Find where the given text appears and provide that cell's center as (x, y) coordinate. 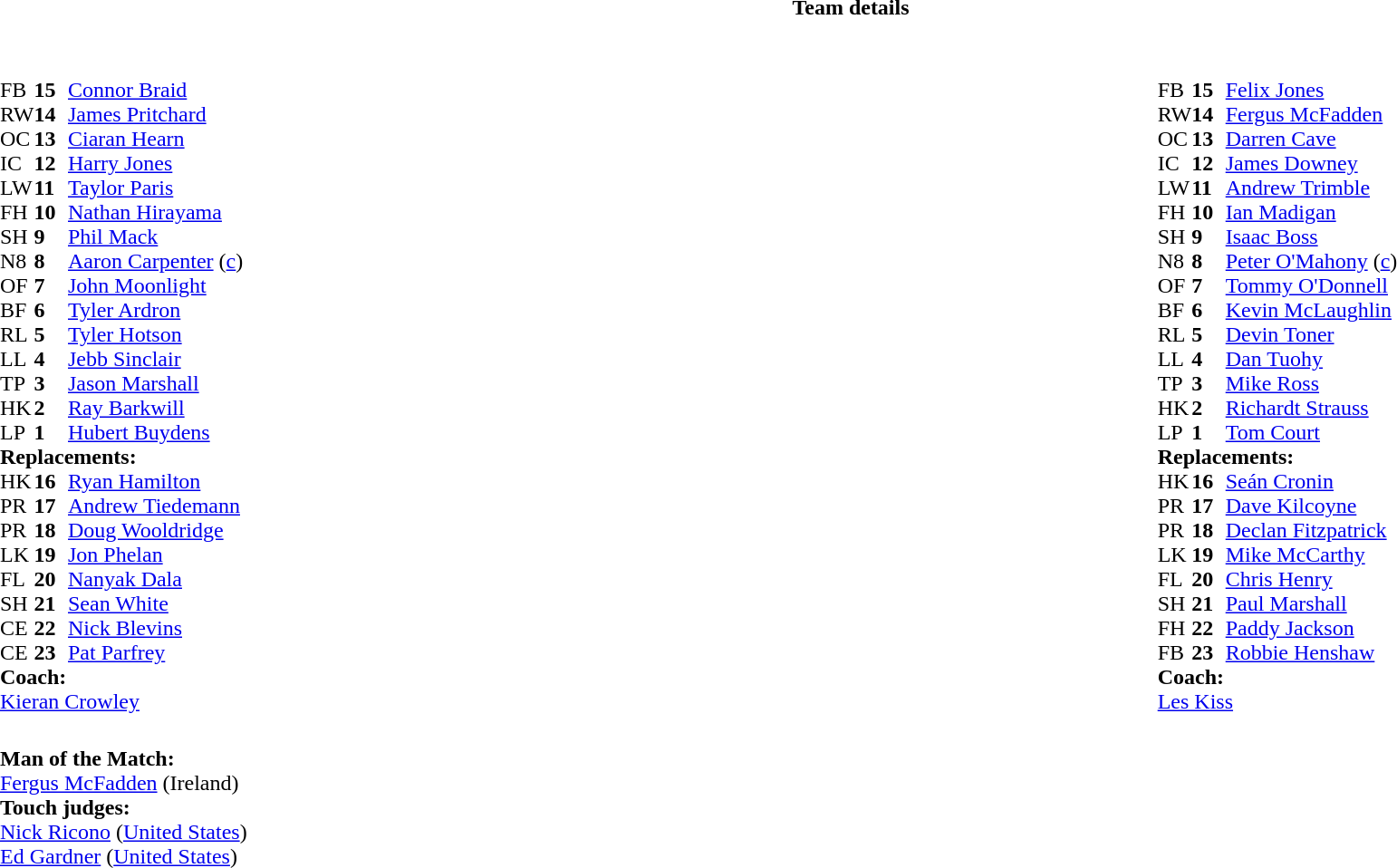
Andrew Tiedemann (156, 506)
Harry Jones (156, 163)
Aaron Carpenter (c) (156, 261)
Connor Braid (156, 91)
Jebb Sinclair (156, 359)
Sean White (156, 603)
John Moonlight (156, 286)
Hubert Buydens (156, 433)
Pat Parfrey (156, 652)
Taylor Paris (156, 188)
Ray Barkwill (156, 408)
Tyler Hotson (156, 335)
Replacements: (121, 457)
Nathan Hirayama (156, 212)
Ciaran Hearn (156, 140)
Jason Marshall (156, 384)
Tyler Ardron (156, 310)
Ryan Hamilton (156, 482)
Kieran Crowley (121, 701)
Nick Blevins (156, 629)
Phil Mack (156, 237)
Jon Phelan (156, 555)
James Pritchard (156, 114)
Nanyak Dala (156, 580)
Doug Wooldridge (156, 531)
Coach: (121, 678)
